Return the [X, Y] coordinate for the center point of the cell that contains the specified text.  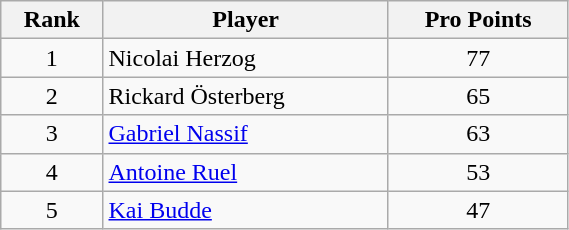
5 [52, 210]
63 [478, 134]
53 [478, 172]
65 [478, 96]
Player [246, 20]
4 [52, 172]
Nicolai Herzog [246, 58]
Gabriel Nassif [246, 134]
2 [52, 96]
Antoine Ruel [246, 172]
Kai Budde [246, 210]
77 [478, 58]
47 [478, 210]
Rickard Österberg [246, 96]
Pro Points [478, 20]
Rank [52, 20]
3 [52, 134]
1 [52, 58]
